Return (x, y) of the center of cell containing provided text 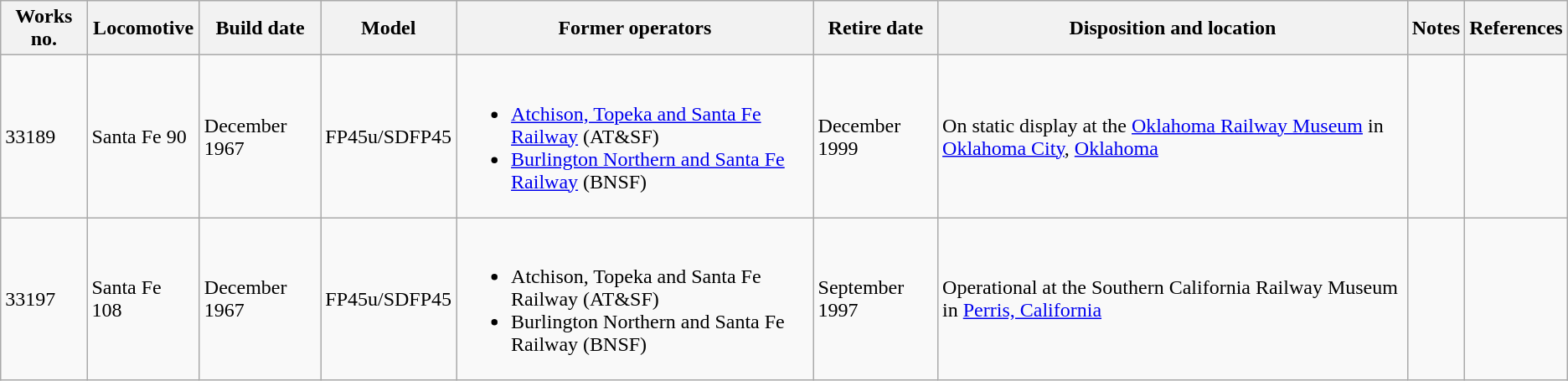
Retire date (875, 28)
On static display at the Oklahoma Railway Museum in Oklahoma City, Oklahoma (1173, 136)
Works no. (44, 28)
References (1516, 28)
Operational at the Southern California Railway Museum in Perris, California (1173, 299)
33197 (44, 299)
Santa Fe 90 (143, 136)
Notes (1436, 28)
33189 (44, 136)
December 1999 (875, 136)
Model (389, 28)
Build date (260, 28)
Disposition and location (1173, 28)
September 1997 (875, 299)
Locomotive (143, 28)
Former operators (635, 28)
Santa Fe 108 (143, 299)
